Identify which cell holds the provided text, then report its (X, Y) central coordinate. 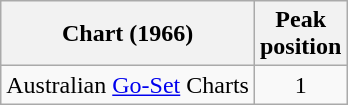
1 (300, 85)
Australian Go-Set Charts (128, 85)
Peakposition (300, 34)
Chart (1966) (128, 34)
